Provide the [x, y] coordinate of the cell's center where the given text is located.  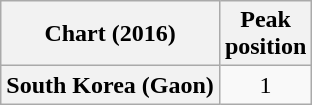
Peakposition [265, 34]
1 [265, 85]
Chart (2016) [110, 34]
South Korea (Gaon) [110, 85]
